Detect which cell encompasses the target text, then output its (x, y) center coordinate. 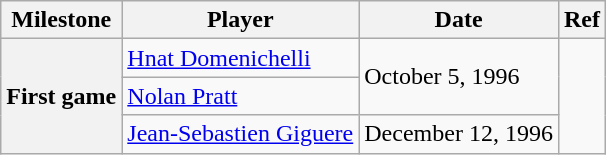
First game (62, 96)
Ref (582, 20)
Date (459, 20)
Jean-Sebastien Giguere (240, 134)
December 12, 1996 (459, 134)
Player (240, 20)
Hnat Domenichelli (240, 58)
Nolan Pratt (240, 96)
Milestone (62, 20)
October 5, 1996 (459, 77)
